Provide the [X, Y] coordinate of the cell's center where the given text is located.  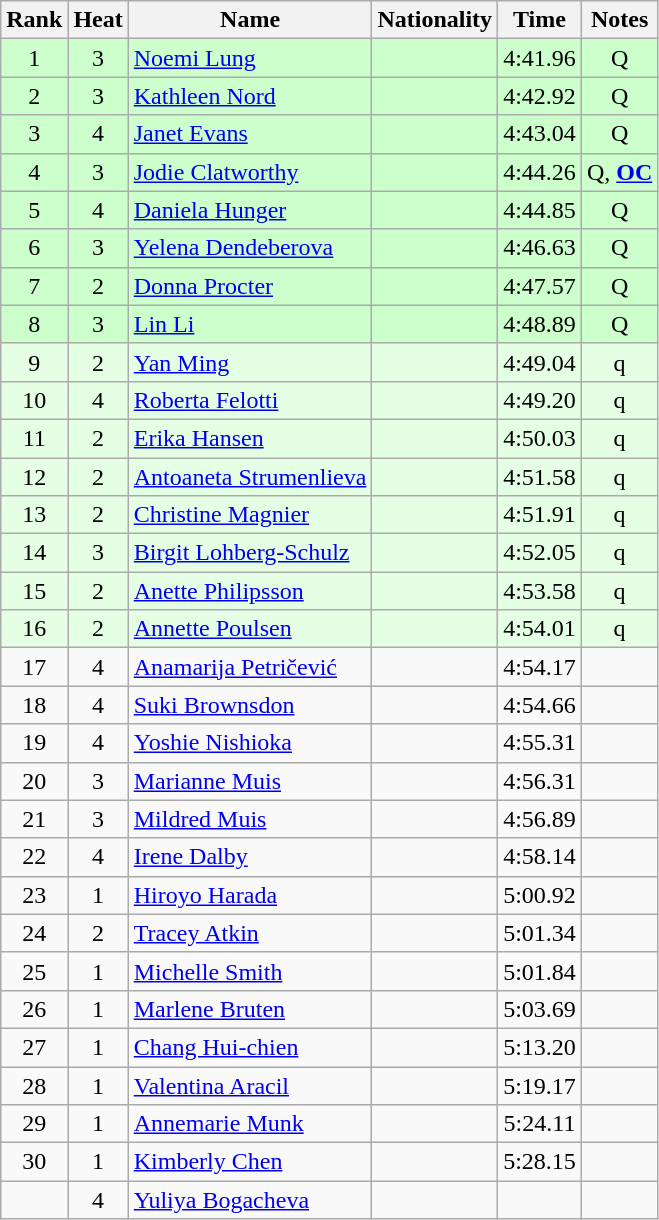
Christine Magnier [250, 515]
Janet Evans [250, 134]
23 [34, 895]
22 [34, 857]
8 [34, 324]
Anamarija Petričević [250, 667]
5:24.11 [540, 1124]
4:56.89 [540, 819]
Heat [98, 20]
5 [34, 210]
30 [34, 1162]
4:47.57 [540, 286]
4:58.14 [540, 857]
5:03.69 [540, 1009]
11 [34, 438]
14 [34, 553]
Name [250, 20]
18 [34, 705]
Yan Ming [250, 362]
Erika Hansen [250, 438]
Rank [34, 20]
4:51.58 [540, 477]
Daniela Hunger [250, 210]
9 [34, 362]
Nationality [435, 20]
5:19.17 [540, 1085]
27 [34, 1047]
Tracey Atkin [250, 933]
Irene Dalby [250, 857]
5:01.84 [540, 971]
Lin Li [250, 324]
Roberta Felotti [250, 400]
4:51.91 [540, 515]
Noemi Lung [250, 58]
Yelena Dendeberova [250, 248]
5:28.15 [540, 1162]
5:01.34 [540, 933]
Anette Philipsson [250, 591]
26 [34, 1009]
4:52.05 [540, 553]
Valentina Aracil [250, 1085]
Hiroyo Harada [250, 895]
Chang Hui-chien [250, 1047]
21 [34, 819]
10 [34, 400]
13 [34, 515]
Kathleen Nord [250, 96]
4:46.63 [540, 248]
Antoaneta Strumenlieva [250, 477]
20 [34, 781]
Annette Poulsen [250, 629]
4:49.20 [540, 400]
24 [34, 933]
4:49.04 [540, 362]
4:53.58 [540, 591]
4:54.17 [540, 667]
Notes [619, 20]
4:43.04 [540, 134]
28 [34, 1085]
Annemarie Munk [250, 1124]
6 [34, 248]
4:55.31 [540, 743]
Mildred Muis [250, 819]
17 [34, 667]
16 [34, 629]
Marlene Bruten [250, 1009]
5:13.20 [540, 1047]
Time [540, 20]
Michelle Smith [250, 971]
Kimberly Chen [250, 1162]
Jodie Clatworthy [250, 172]
5:00.92 [540, 895]
4:44.85 [540, 210]
4:50.03 [540, 438]
12 [34, 477]
Yuliya Bogacheva [250, 1200]
Yoshie Nishioka [250, 743]
4:42.92 [540, 96]
4:41.96 [540, 58]
4:56.31 [540, 781]
4:44.26 [540, 172]
7 [34, 286]
4:54.01 [540, 629]
Birgit Lohberg-Schulz [250, 553]
4:54.66 [540, 705]
4:48.89 [540, 324]
19 [34, 743]
Suki Brownsdon [250, 705]
15 [34, 591]
25 [34, 971]
Marianne Muis [250, 781]
29 [34, 1124]
Q, OC [619, 172]
Donna Procter [250, 286]
